From the cell containing the given text, extract its center point as [x, y] coordinate. 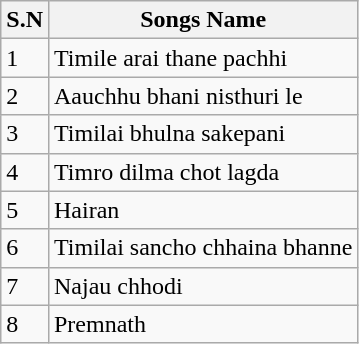
5 [25, 210]
S.N [25, 20]
Timilai sancho chhaina bhanne [202, 248]
6 [25, 248]
Timilai bhulna sakepani [202, 134]
Timile arai thane pachhi [202, 58]
Aauchhu bhani nisthuri le [202, 96]
7 [25, 286]
Najau chhodi [202, 286]
Premnath [202, 324]
Songs Name [202, 20]
4 [25, 172]
2 [25, 96]
Timro dilma chot lagda [202, 172]
3 [25, 134]
Hairan [202, 210]
8 [25, 324]
1 [25, 58]
